From the cell containing the given text, extract its center point as [x, y] coordinate. 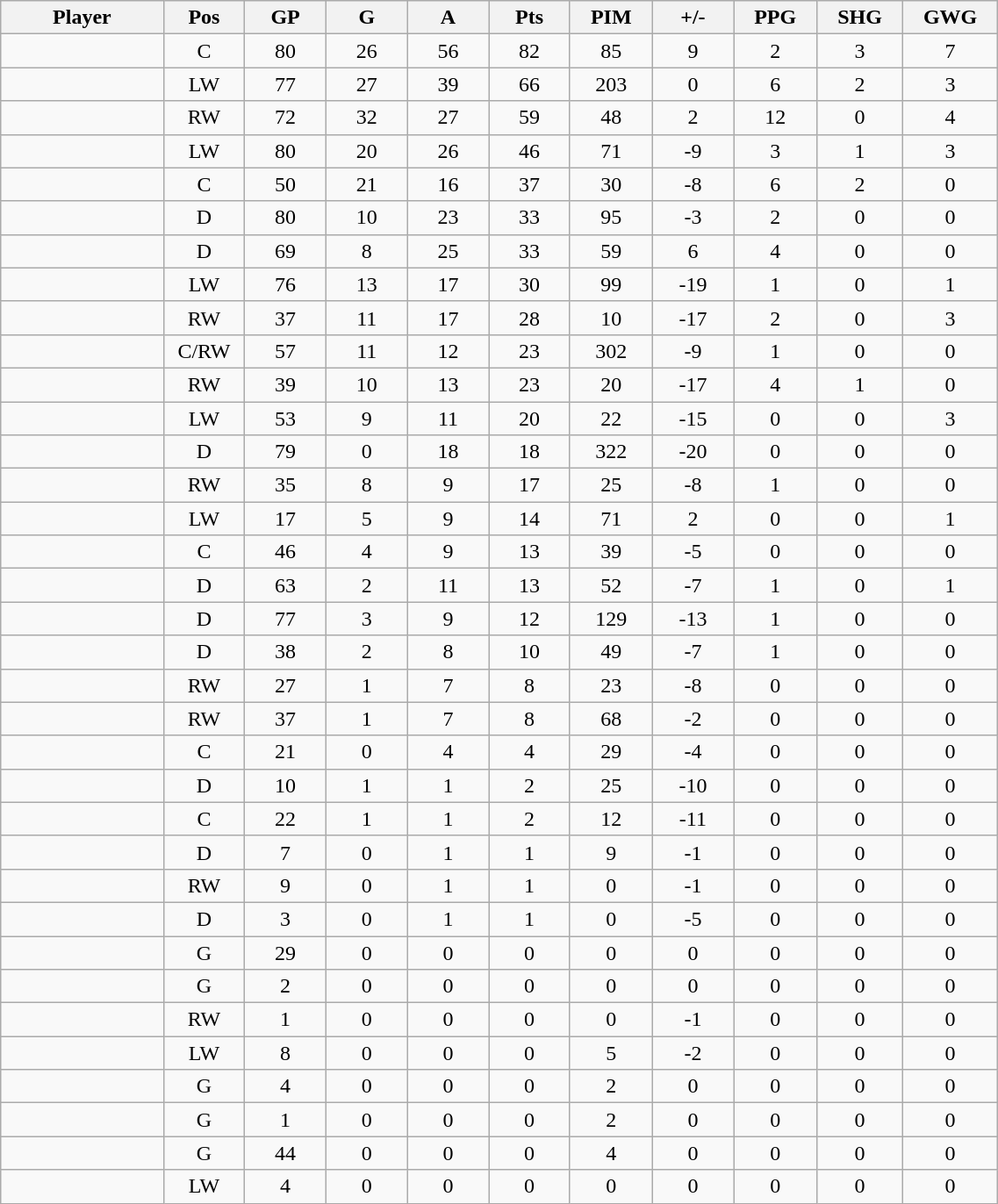
-13 [693, 619]
32 [367, 118]
49 [611, 652]
68 [611, 719]
203 [611, 84]
C/RW [204, 351]
38 [286, 652]
66 [530, 84]
-19 [693, 284]
35 [286, 485]
GWG [950, 18]
302 [611, 351]
SHG [860, 18]
14 [530, 519]
-3 [693, 218]
PPG [776, 18]
44 [286, 1153]
95 [611, 218]
Pos [204, 18]
63 [286, 585]
Pts [530, 18]
322 [611, 452]
129 [611, 619]
PIM [611, 18]
82 [530, 51]
28 [530, 318]
16 [448, 184]
-4 [693, 752]
79 [286, 452]
A [448, 18]
72 [286, 118]
50 [286, 184]
Player [83, 18]
GP [286, 18]
57 [286, 351]
52 [611, 585]
48 [611, 118]
-11 [693, 819]
53 [286, 419]
-20 [693, 452]
85 [611, 51]
69 [286, 251]
76 [286, 284]
-15 [693, 419]
+/- [693, 18]
56 [448, 51]
-10 [693, 785]
99 [611, 284]
